Return the (X, Y) coordinate for the center point of the cell that contains the specified text.  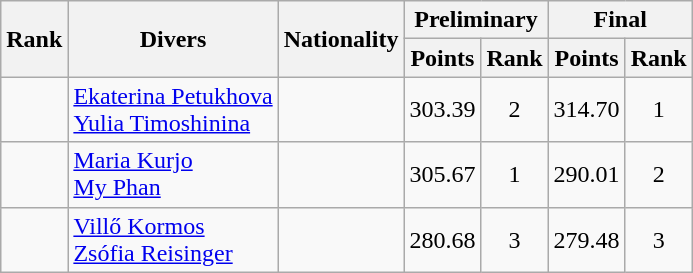
303.39 (442, 110)
290.01 (586, 174)
Nationality (341, 39)
Divers (173, 39)
280.68 (442, 240)
314.70 (586, 110)
305.67 (442, 174)
279.48 (586, 240)
Villő KormosZsófia Reisinger (173, 240)
Maria KurjoMy Phan (173, 174)
Ekaterina PetukhovaYulia Timoshinina (173, 110)
Preliminary (476, 20)
Final (620, 20)
